Identify which cell holds the provided text, then report its [X, Y] central coordinate. 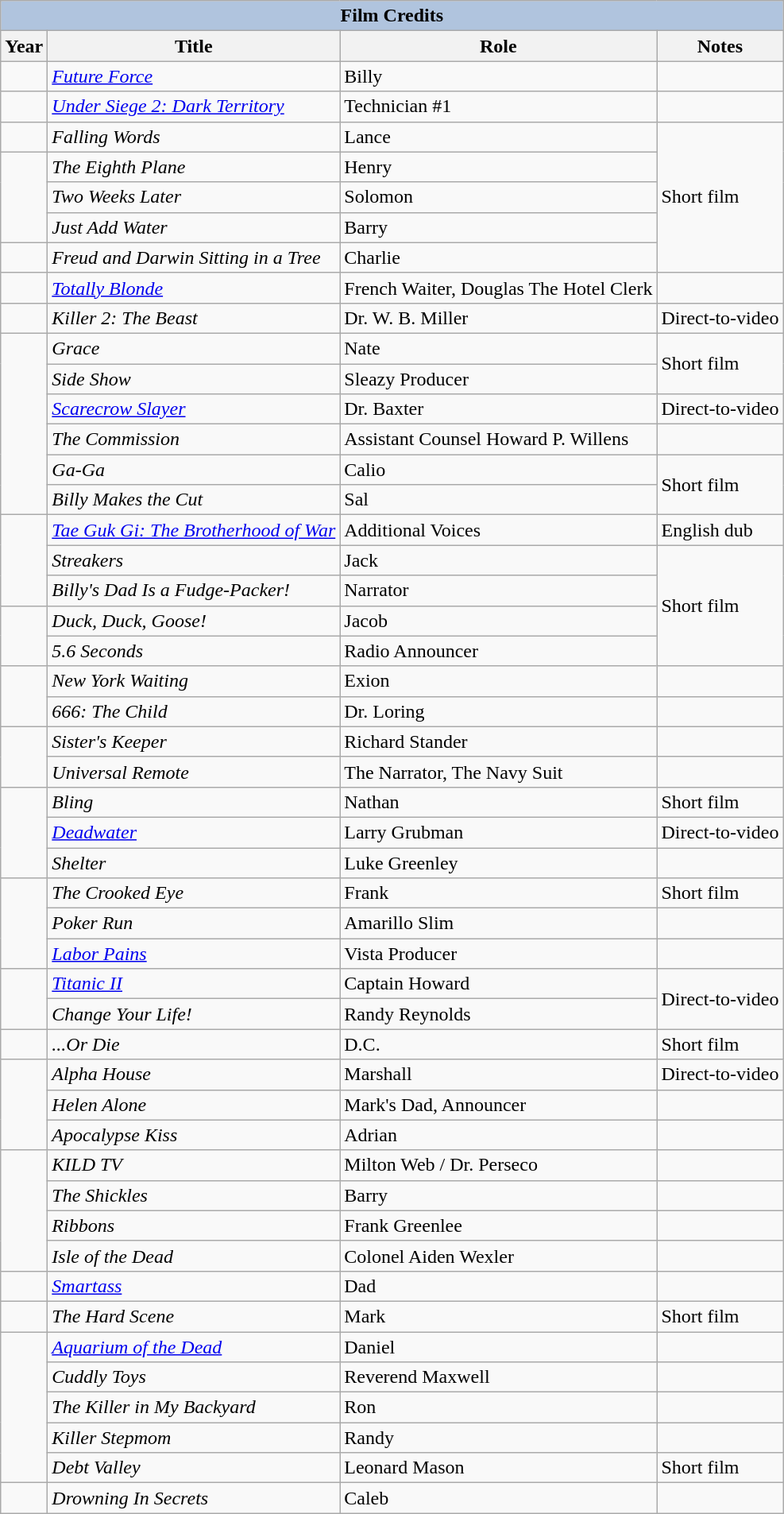
Apocalypse Kiss [194, 1135]
Debt Valley [194, 1468]
Luke Greenley [499, 862]
Randy Reynolds [499, 1014]
Sister's Keeper [194, 742]
Assistant Counsel Howard P. Willens [499, 439]
Technician #1 [499, 106]
Radio Announcer [499, 651]
Mark [499, 1316]
Universal Remote [194, 772]
Captain Howard [499, 984]
Change Your Life! [194, 1014]
Richard Stander [499, 742]
Side Show [194, 379]
Duck, Duck, Goose! [194, 621]
Deadwater [194, 832]
Ribbons [194, 1226]
Exion [499, 681]
D.C. [499, 1044]
Frank Greenlee [499, 1226]
Milton Web / Dr. Perseco [499, 1165]
The Killer in My Backyard [194, 1408]
Future Force [194, 76]
Calio [499, 470]
The Hard Scene [194, 1316]
Billy's Dad Is a Fudge-Packer! [194, 590]
Dr. Baxter [499, 409]
Grace [194, 348]
Dr. W. B. Miller [499, 318]
Aquarium of the Dead [194, 1347]
Jack [499, 560]
Labor Pains [194, 954]
Sleazy Producer [499, 379]
Totally Blonde [194, 288]
Leonard Mason [499, 1468]
Shelter [194, 862]
Mark's Dad, Announcer [499, 1105]
Title [194, 46]
Lance [499, 137]
Dr. Loring [499, 711]
Adrian [499, 1135]
Bling [194, 802]
Nate [499, 348]
French Waiter, Douglas The Hotel Clerk [499, 288]
5.6 Seconds [194, 651]
Helen Alone [194, 1105]
Killer Stepmom [194, 1438]
Colonel Aiden Wexler [499, 1256]
English dub [720, 530]
KILD TV [194, 1165]
Drowning In Secrets [194, 1498]
Marshall [499, 1075]
Just Add Water [194, 227]
The Narrator, The Navy Suit [499, 772]
Freud and Darwin Sitting in a Tree [194, 257]
Tae Guk Gi: The Brotherhood of War [194, 530]
Reverend Maxwell [499, 1377]
Billy [499, 76]
Smartass [194, 1286]
Cuddly Toys [194, 1377]
Streakers [194, 560]
Dad [499, 1286]
Randy [499, 1438]
Scarecrow Slayer [194, 409]
Solomon [499, 197]
Ga-Ga [194, 470]
Year [24, 46]
Vista Producer [499, 954]
Frank [499, 893]
Killer 2: The Beast [194, 318]
Notes [720, 46]
Jacob [499, 621]
Titanic II [194, 984]
Henry [499, 167]
Additional Voices [499, 530]
Sal [499, 500]
Amarillo Slim [499, 924]
...Or Die [194, 1044]
Role [499, 46]
The Eighth Plane [194, 167]
The Crooked Eye [194, 893]
Two Weeks Later [194, 197]
Caleb [499, 1498]
Falling Words [194, 137]
Under Siege 2: Dark Territory [194, 106]
Daniel [499, 1347]
Alpha House [194, 1075]
The Commission [194, 439]
Larry Grubman [499, 832]
Poker Run [194, 924]
New York Waiting [194, 681]
Isle of the Dead [194, 1256]
Nathan [499, 802]
Billy Makes the Cut [194, 500]
Narrator [499, 590]
666: The Child [194, 711]
Ron [499, 1408]
Charlie [499, 257]
Film Credits [392, 16]
The Shickles [194, 1195]
